Search for the cell housing the specified text and yield its [X, Y] center coordinate. 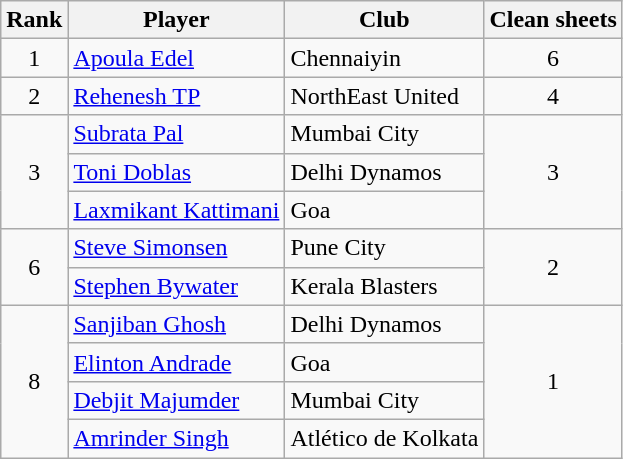
8 [34, 381]
Rehenesh TP [176, 96]
Club [384, 20]
Steve Simonsen [176, 248]
NorthEast United [384, 96]
Rank [34, 20]
Chennaiyin [384, 58]
4 [553, 96]
Pune City [384, 248]
Elinton Andrade [176, 362]
Debjit Majumder [176, 400]
Toni Doblas [176, 172]
Sanjiban Ghosh [176, 324]
Kerala Blasters [384, 286]
Amrinder Singh [176, 438]
Apoula Edel [176, 58]
Subrata Pal [176, 134]
Stephen Bywater [176, 286]
Clean sheets [553, 20]
Player [176, 20]
Laxmikant Kattimani [176, 210]
Atlético de Kolkata [384, 438]
